Find where the given text appears and provide that cell's center as (x, y) coordinate. 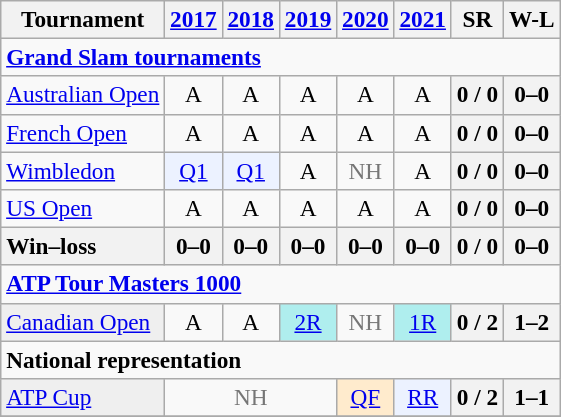
W-L (532, 19)
French Open (83, 133)
National representation (280, 359)
2018 (250, 19)
1–2 (532, 322)
US Open (83, 208)
2017 (194, 19)
2021 (422, 19)
2R (308, 322)
Tournament (83, 19)
2019 (308, 19)
2020 (366, 19)
SR (477, 19)
1R (422, 322)
ATP Tour Masters 1000 (280, 284)
ATP Cup (83, 397)
Win–loss (83, 246)
Wimbledon (83, 170)
QF (366, 397)
RR (422, 397)
Canadian Open (83, 322)
Australian Open (83, 95)
Grand Slam tournaments (280, 57)
1–1 (532, 397)
